For the text-containing cell, return its midpoint in (x, y) coordinate format. 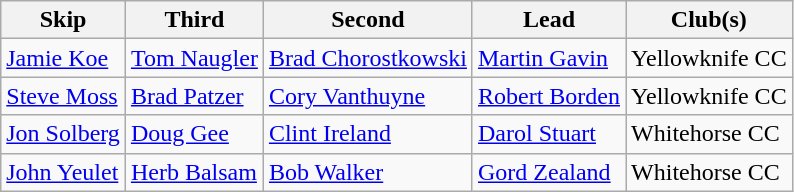
Robert Borden (548, 96)
Gord Zealand (548, 172)
Bob Walker (368, 172)
Third (194, 20)
Steve Moss (64, 96)
Lead (548, 20)
Club(s) (710, 20)
Second (368, 20)
Jon Solberg (64, 134)
Brad Patzer (194, 96)
Skip (64, 20)
Cory Vanthuyne (368, 96)
Tom Naugler (194, 58)
Clint Ireland (368, 134)
Darol Stuart (548, 134)
Doug Gee (194, 134)
John Yeulet (64, 172)
Jamie Koe (64, 58)
Martin Gavin (548, 58)
Herb Balsam (194, 172)
Brad Chorostkowski (368, 58)
